Detect which cell encompasses the target text, then output its (x, y) center coordinate. 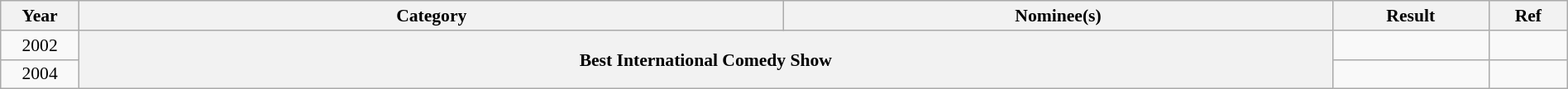
Result (1411, 16)
Year (40, 16)
Category (432, 16)
2002 (40, 45)
Nominee(s) (1059, 16)
2004 (40, 74)
Ref (1528, 16)
Best International Comedy Show (705, 59)
